Search for the cell housing the specified text and yield its (X, Y) center coordinate. 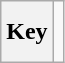
Key (27, 32)
